For the text-containing cell, return its midpoint in (X, Y) coordinate format. 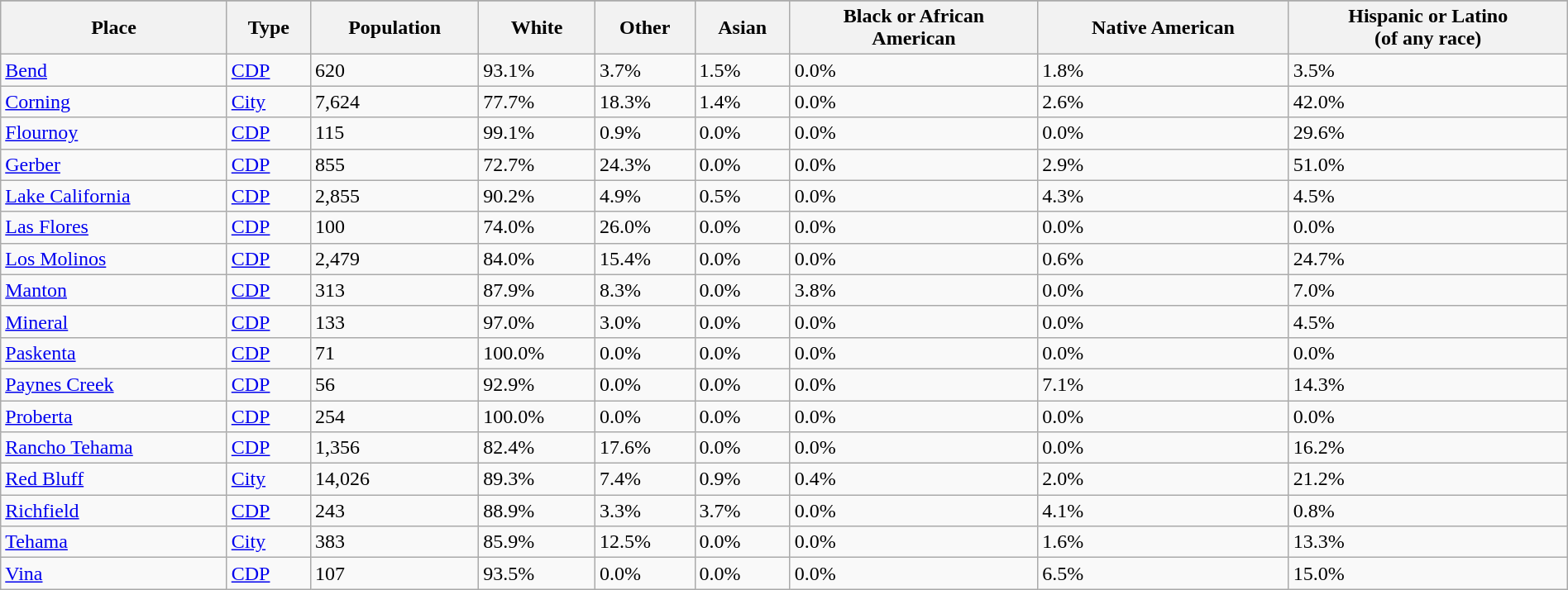
42.0% (1427, 102)
Place (114, 28)
51.0% (1427, 164)
15.4% (645, 259)
Manton (114, 290)
Black or AfricanAmerican (913, 28)
1.8% (1163, 70)
84.0% (538, 259)
2.0% (1163, 479)
Bend (114, 70)
2.6% (1163, 102)
15.0% (1427, 573)
97.0% (538, 321)
Paynes Creek (114, 384)
7.1% (1163, 384)
89.3% (538, 479)
6.5% (1163, 573)
Tehama (114, 542)
3.8% (913, 290)
Asian (743, 28)
Lake California (114, 196)
Proberta (114, 416)
107 (394, 573)
254 (394, 416)
7.4% (645, 479)
2,479 (394, 259)
Gerber (114, 164)
Hispanic or Latino(of any race) (1427, 28)
85.9% (538, 542)
7.0% (1427, 290)
Other (645, 28)
0.8% (1427, 511)
77.7% (538, 102)
115 (394, 133)
Population (394, 28)
92.9% (538, 384)
74.0% (538, 227)
3.5% (1427, 70)
Flournoy (114, 133)
4.1% (1163, 511)
855 (394, 164)
Richfield (114, 511)
Las Flores (114, 227)
18.3% (645, 102)
2,855 (394, 196)
14.3% (1427, 384)
4.9% (645, 196)
White (538, 28)
Paskenta (114, 353)
90.2% (538, 196)
21.2% (1427, 479)
71 (394, 353)
0.6% (1163, 259)
93.5% (538, 573)
14,026 (394, 479)
72.7% (538, 164)
Corning (114, 102)
8.3% (645, 290)
17.6% (645, 448)
26.0% (645, 227)
383 (394, 542)
88.9% (538, 511)
1,356 (394, 448)
1.4% (743, 102)
7,624 (394, 102)
Red Bluff (114, 479)
24.3% (645, 164)
100 (394, 227)
313 (394, 290)
Mineral (114, 321)
13.3% (1427, 542)
3.3% (645, 511)
Los Molinos (114, 259)
93.1% (538, 70)
Rancho Tehama (114, 448)
Vina (114, 573)
Native American (1163, 28)
99.1% (538, 133)
29.6% (1427, 133)
4.3% (1163, 196)
1.6% (1163, 542)
3.0% (645, 321)
87.9% (538, 290)
16.2% (1427, 448)
0.5% (743, 196)
133 (394, 321)
620 (394, 70)
1.5% (743, 70)
Type (268, 28)
0.4% (913, 479)
243 (394, 511)
24.7% (1427, 259)
2.9% (1163, 164)
12.5% (645, 542)
82.4% (538, 448)
56 (394, 384)
